Determine the (x, y) coordinate at the center of the cell enclosing the given text.  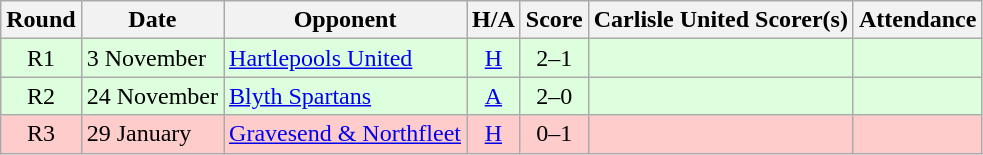
24 November (152, 96)
2–1 (554, 58)
Carlisle United Scorer(s) (720, 20)
Date (152, 20)
R1 (41, 58)
Gravesend & Northfleet (346, 134)
H/A (494, 20)
Opponent (346, 20)
Blyth Spartans (346, 96)
0–1 (554, 134)
Attendance (917, 20)
Round (41, 20)
29 January (152, 134)
Hartlepools United (346, 58)
R2 (41, 96)
3 November (152, 58)
R3 (41, 134)
Score (554, 20)
2–0 (554, 96)
A (494, 96)
